Scan for the cell matching the given text and deliver its (X, Y) coordinate at center. 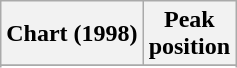
Chart (1998) (72, 34)
Peakposition (189, 34)
